Search for the cell housing the specified text and yield its [x, y] center coordinate. 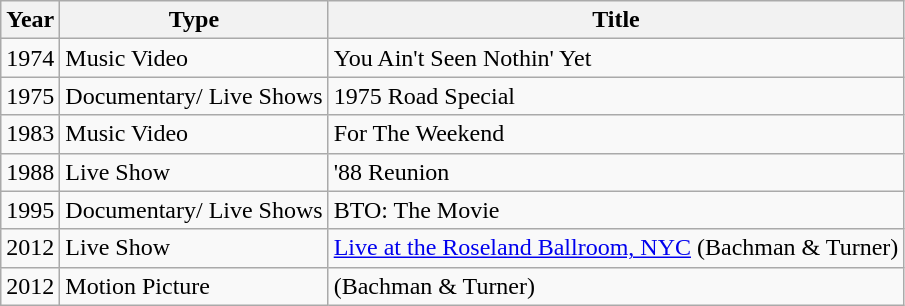
For The Weekend [616, 134]
Year [30, 20]
1975 [30, 96]
Title [616, 20]
1995 [30, 210]
You Ain't Seen Nothin' Yet [616, 58]
1988 [30, 172]
Motion Picture [194, 286]
Type [194, 20]
'88 Reunion [616, 172]
1975 Road Special [616, 96]
1974 [30, 58]
(Bachman & Turner) [616, 286]
Live at the Roseland Ballroom, NYC (Bachman & Turner) [616, 248]
1983 [30, 134]
BTO: The Movie [616, 210]
